Scan for the cell matching the given text and deliver its (x, y) coordinate at center. 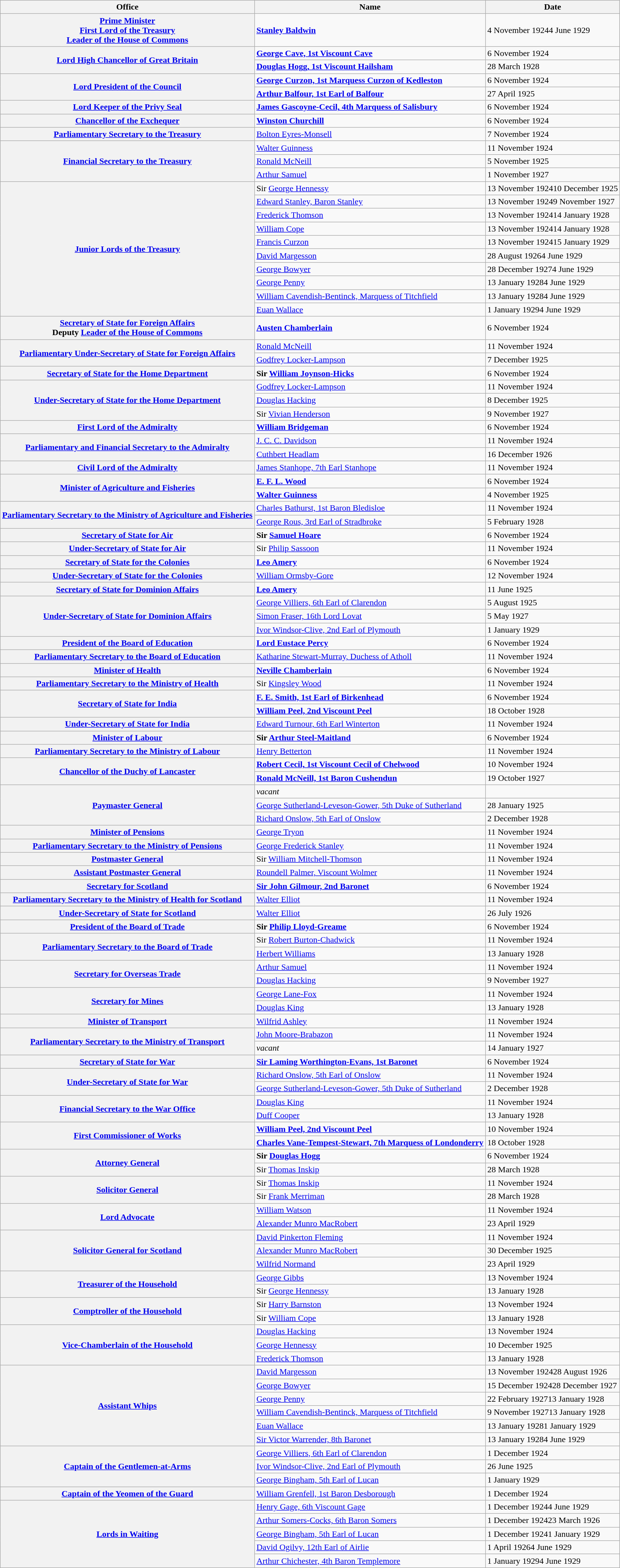
4 November 1925 (553, 495)
Wilfrid Ashley (370, 1021)
Secretary for Overseas Trade (128, 974)
Attorney General (128, 1163)
Sir Kingsley Wood (370, 684)
Under-Secretary of State for War (128, 1082)
James Gascoyne-Cecil, 4th Marquess of Salisbury (370, 107)
Under-Secretary of State for Dominion Affairs (128, 616)
Comptroller of the Household (128, 1311)
5 February 1928 (553, 522)
Assistant Whips (128, 1406)
William Watson (370, 1210)
President of the Board of Trade (128, 927)
George Gibbs (370, 1278)
Sir Frank Merriman (370, 1196)
Lords in Waiting (128, 1534)
12 November 1924 (553, 576)
14 January 1927 (553, 1048)
Prime Minister First Lord of the Treasury Leader of the House of Commons (128, 30)
Charles Vane-Tempest-Stewart, 7th Marquess of Londonderry (370, 1142)
5 November 1925 (553, 161)
George Frederick Stanley (370, 846)
Captain of the Gentlemen-at-Arms (128, 1466)
Parliamentary Under-Secretary of State for Foreign Affairs (128, 353)
David Ogilvy, 12th Earl of Airlie (370, 1547)
Parliamentary Secretary to the Ministry of Agriculture and Fisheries (128, 515)
Secretary of State for the Home Department (128, 373)
Arthur Chichester, 4th Baron Templemore (370, 1561)
Douglas Hogg, 1st Viscount Hailsham (370, 67)
Sir Arthur Steel-Maitland (370, 738)
11 June 1925 (553, 589)
Parliamentary Secretary to the Ministry of Health (128, 684)
26 June 1925 (553, 1466)
Under-Secretary of State for India (128, 724)
13 November 192410 December 1925 (553, 188)
Stanley Baldwin (370, 30)
Minister of Agriculture and Fisheries (128, 488)
Parliamentary Secretary to the Ministry of Transport (128, 1041)
Robert Cecil, 1st Viscount Cecil of Chelwood (370, 764)
13 November 192415 January 1929 (553, 242)
Lord Keeper of the Privy Seal (128, 107)
Sir Vivian Henderson (370, 414)
Name (370, 7)
Civil Lord of the Admiralty (128, 468)
Secretary for Scotland (128, 886)
5 May 1927 (553, 616)
William Cope (370, 229)
David Pinkerton Fleming (370, 1237)
Treasurer of the Household (128, 1284)
4 November 19244 June 1929 (553, 30)
Lord President of the Council (128, 87)
Neville Chamberlain (370, 670)
Wilfrid Normand (370, 1264)
Parliamentary Secretary to the Treasury (128, 134)
Sir William Cope (370, 1318)
Minister of Labour (128, 738)
George Hennessy (370, 1345)
Sir William Joynson-Hicks (370, 373)
Vice-Chamberlain of the Household (128, 1345)
Minister of Health (128, 670)
William Ormsby-Gore (370, 576)
1 December 192423 March 1926 (553, 1520)
Secretary of State for India (128, 704)
1 April 19264 June 1929 (553, 1547)
Arthur Somers-Cocks, 6th Baron Somers (370, 1520)
Edward Turnour, 6th Earl Winterton (370, 724)
Under-Secretary of State for the Home Department (128, 400)
Secretary of State for Foreign Affairs Deputy Leader of the House of Commons (128, 328)
George Tryon (370, 832)
Postmaster General (128, 859)
Edward Stanley, Baron Stanley (370, 202)
5 August 1925 (553, 602)
George Lane-Fox (370, 994)
Francis Curzon (370, 242)
28 January 1925 (553, 805)
Date (553, 7)
Roundell Palmer, Viscount Wolmer (370, 873)
Parliamentary and Financial Secretary to the Admiralty (128, 447)
7 December 1925 (553, 360)
8 December 1925 (553, 400)
Sir Robert Burton-Chadwick (370, 940)
President of the Board of Education (128, 643)
George Cave, 1st Viscount Cave (370, 53)
Lord High Chancellor of Great Britain (128, 60)
13 November 192428 August 1926 (553, 1372)
Financial Secretary to the War Office (128, 1109)
Parliamentary Secretary to the Ministry of Pensions (128, 846)
10 December 1925 (553, 1345)
Bolton Eyres-Monsell (370, 134)
19 October 1927 (553, 778)
Secretary of State for the Colonies (128, 562)
Sir John Gilmour, 2nd Baronet (370, 886)
Charles Bathurst, 1st Baron Bledisloe (370, 508)
28 December 19274 June 1929 (553, 269)
Parliamentary Secretary to the Ministry of Health for Scotland (128, 900)
Under-Secretary of State for the Colonies (128, 576)
F. E. Smith, 1st Earl of Birkenhead (370, 697)
1 November 1927 (553, 174)
First Commissioner of Works (128, 1136)
9 November 192713 January 1928 (553, 1412)
1 December 19244 June 1929 (553, 1507)
Chancellor of the Exchequer (128, 121)
First Lord of the Admiralty (128, 427)
27 April 1925 (553, 94)
Chancellor of the Duchy of Lancaster (128, 771)
Simon Fraser, 16th Lord Lovat (370, 616)
13 November 19249 November 1927 (553, 202)
1 December 19241 January 1929 (553, 1534)
Secretary of State for War (128, 1061)
Secretary of State for Air (128, 535)
Solicitor General for Scotland (128, 1250)
28 August 19264 June 1929 (553, 256)
Secretary for Mines (128, 1001)
E. F. L. Wood (370, 481)
Lord Advocate (128, 1217)
Under-Secretary of State for Air (128, 549)
Herbert Williams (370, 953)
Winston Churchill (370, 121)
James Stanhope, 7th Earl Stanhope (370, 468)
Office (128, 7)
22 February 192713 January 1928 (553, 1399)
Under-Secretary of State for Scotland (128, 913)
George Curzon, 1st Marquess Curzon of Kedleston (370, 80)
Parliamentary Secretary to the Ministry of Labour (128, 751)
7 November 1924 (553, 134)
Sir Samuel Hoare (370, 535)
Sir Victor Warrender, 8th Baronet (370, 1439)
Cuthbert Headlam (370, 454)
Sir William Mitchell-Thomson (370, 859)
13 January 19281 January 1929 (553, 1426)
Ronald McNeill, 1st Baron Cushendun (370, 778)
Minister of Pensions (128, 832)
George Rous, 3rd Earl of Stradbroke (370, 522)
Secretary of State for Dominion Affairs (128, 589)
Assistant Postmaster General (128, 873)
Arthur Balfour, 1st Earl of Balfour (370, 94)
Sir Douglas Hogg (370, 1156)
Junior Lords of the Treasury (128, 249)
Henry Betterton (370, 751)
26 July 1926 (553, 913)
J. C. C. Davidson (370, 441)
William Grenfell, 1st Baron Desborough (370, 1493)
John Moore-Brabazon (370, 1034)
Parliamentary Secretary to the Board of Education (128, 657)
Sir Philip Sassoon (370, 549)
15 December 192428 December 1927 (553, 1385)
Henry Gage, 6th Viscount Gage (370, 1507)
Captain of the Yeomen of the Guard (128, 1493)
Solicitor General (128, 1190)
Paymaster General (128, 805)
Sir Laming Worthington-Evans, 1st Baronet (370, 1061)
Lord Eustace Percy (370, 643)
Minister of Transport (128, 1021)
Austen Chamberlain (370, 328)
30 December 1925 (553, 1250)
Parliamentary Secretary to the Board of Trade (128, 947)
16 December 1926 (553, 454)
Duff Cooper (370, 1116)
Financial Secretary to the Treasury (128, 161)
William Bridgeman (370, 427)
Katharine Stewart-Murray, Duchess of Atholl (370, 657)
Sir Philip Lloyd-Greame (370, 927)
Sir Harry Barnston (370, 1305)
